Detect which cell encompasses the target text, then output its (x, y) center coordinate. 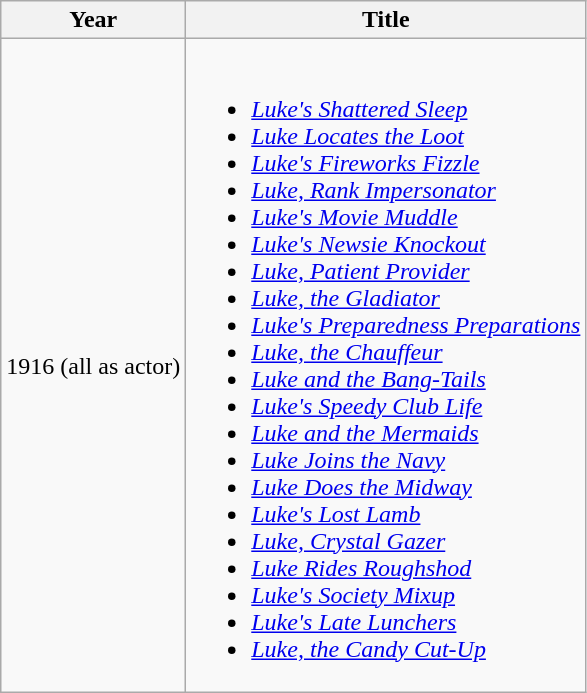
Year (94, 20)
1916 (all as actor) (94, 366)
Title (386, 20)
